Determine the (X, Y) coordinate at the center of the cell enclosing the given text.  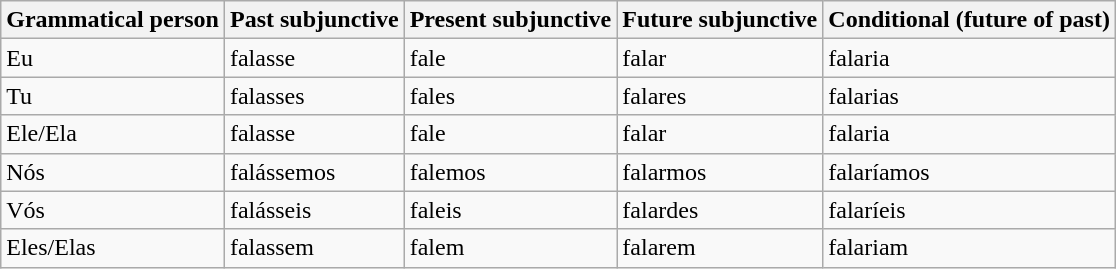
falem (510, 248)
falariam (970, 248)
Present subjunctive (510, 20)
Eles/Elas (113, 248)
falasses (314, 96)
falássemos (314, 172)
Past subjunctive (314, 20)
falassem (314, 248)
falarem (720, 248)
Conditional (future of past) (970, 20)
falares (720, 96)
falardes (720, 210)
falemos (510, 172)
Tu (113, 96)
falaríamos (970, 172)
Eu (113, 58)
Grammatical person (113, 20)
falaríeis (970, 210)
falásseis (314, 210)
Ele/Ela (113, 134)
Nós (113, 172)
Future subjunctive (720, 20)
Vós (113, 210)
fales (510, 96)
falarmos (720, 172)
falarias (970, 96)
faleis (510, 210)
